Scan for the cell matching the given text and deliver its [X, Y] coordinate at center. 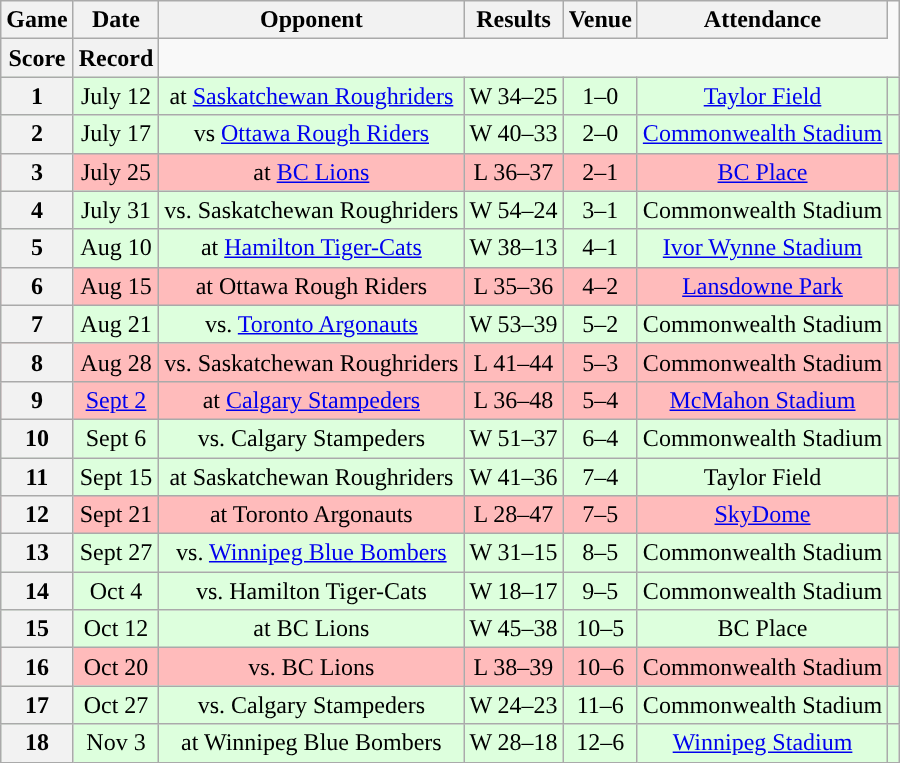
4 [37, 210]
at Hamilton Tiger-Cats [312, 248]
Oct 27 [116, 705]
7–4 [600, 477]
10–5 [600, 629]
15 [37, 629]
Aug 15 [116, 286]
W 18–17 [514, 591]
14 [37, 591]
4–2 [600, 286]
SkyDome [762, 515]
Attendance [762, 20]
4–1 [600, 248]
W 41–36 [514, 477]
9 [37, 400]
vs. BC Lions [312, 667]
13 [37, 553]
vs Ottawa Rough Riders [312, 134]
L 36–37 [514, 172]
at Toronto Argonauts [312, 515]
Score [37, 58]
3 [37, 172]
8 [37, 362]
L 41–44 [514, 362]
2 [37, 134]
5 [37, 248]
5–2 [600, 324]
W 45–38 [514, 629]
2–0 [600, 134]
Aug 28 [116, 362]
July 31 [116, 210]
1 [37, 96]
W 38–13 [514, 248]
W 51–37 [514, 438]
18 [37, 743]
3–1 [600, 210]
Winnipeg Stadium [762, 743]
Venue [600, 20]
7–5 [600, 515]
6 [37, 286]
Date [116, 20]
W 31–15 [514, 553]
July 25 [116, 172]
L 38–39 [514, 667]
11–6 [600, 705]
9–5 [600, 591]
McMahon Stadium [762, 400]
12 [37, 515]
16 [37, 667]
vs. Toronto Argonauts [312, 324]
Aug 10 [116, 248]
at Calgary Stampeders [312, 400]
Game [37, 20]
July 12 [116, 96]
W 28–18 [514, 743]
1–0 [600, 96]
W 24–23 [514, 705]
Sept 2 [116, 400]
Sept 6 [116, 438]
Aug 21 [116, 324]
Record [116, 58]
Sept 21 [116, 515]
7 [37, 324]
Oct 20 [116, 667]
12–6 [600, 743]
Results [514, 20]
W 54–24 [514, 210]
Oct 12 [116, 629]
10 [37, 438]
vs. Winnipeg Blue Bombers [312, 553]
at Ottawa Rough Riders [312, 286]
vs. Hamilton Tiger-Cats [312, 591]
2–1 [600, 172]
L 35–36 [514, 286]
8–5 [600, 553]
W 34–25 [514, 96]
10–6 [600, 667]
Sept 15 [116, 477]
Opponent [312, 20]
L 28–47 [514, 515]
Oct 4 [116, 591]
6–4 [600, 438]
Ivor Wynne Stadium [762, 248]
L 36–48 [514, 400]
Nov 3 [116, 743]
5–3 [600, 362]
5–4 [600, 400]
Lansdowne Park [762, 286]
W 40–33 [514, 134]
at Winnipeg Blue Bombers [312, 743]
W 53–39 [514, 324]
Sept 27 [116, 553]
July 17 [116, 134]
17 [37, 705]
11 [37, 477]
